From the cell containing the given text, extract its center point as (X, Y) coordinate. 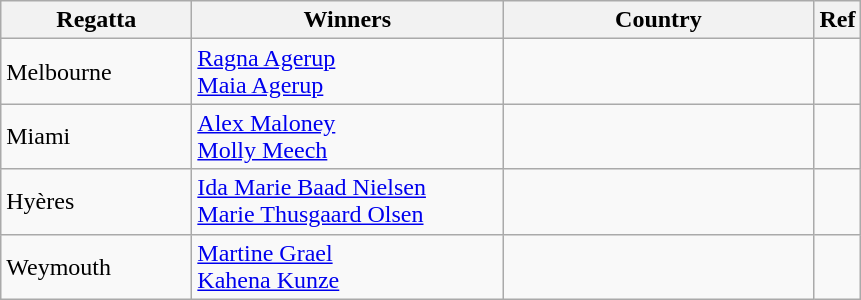
Winners (348, 20)
Miami (96, 136)
Melbourne (96, 72)
Country (658, 20)
Ragna AgerupMaia Agerup (348, 72)
Regatta (96, 20)
Ida Marie Baad NielsenMarie Thusgaard Olsen (348, 202)
Alex MaloneyMolly Meech (348, 136)
Ref (838, 20)
Hyères (96, 202)
Weymouth (96, 266)
Martine GraelKahena Kunze (348, 266)
